Find where the given text appears and provide that cell's center as (X, Y) coordinate. 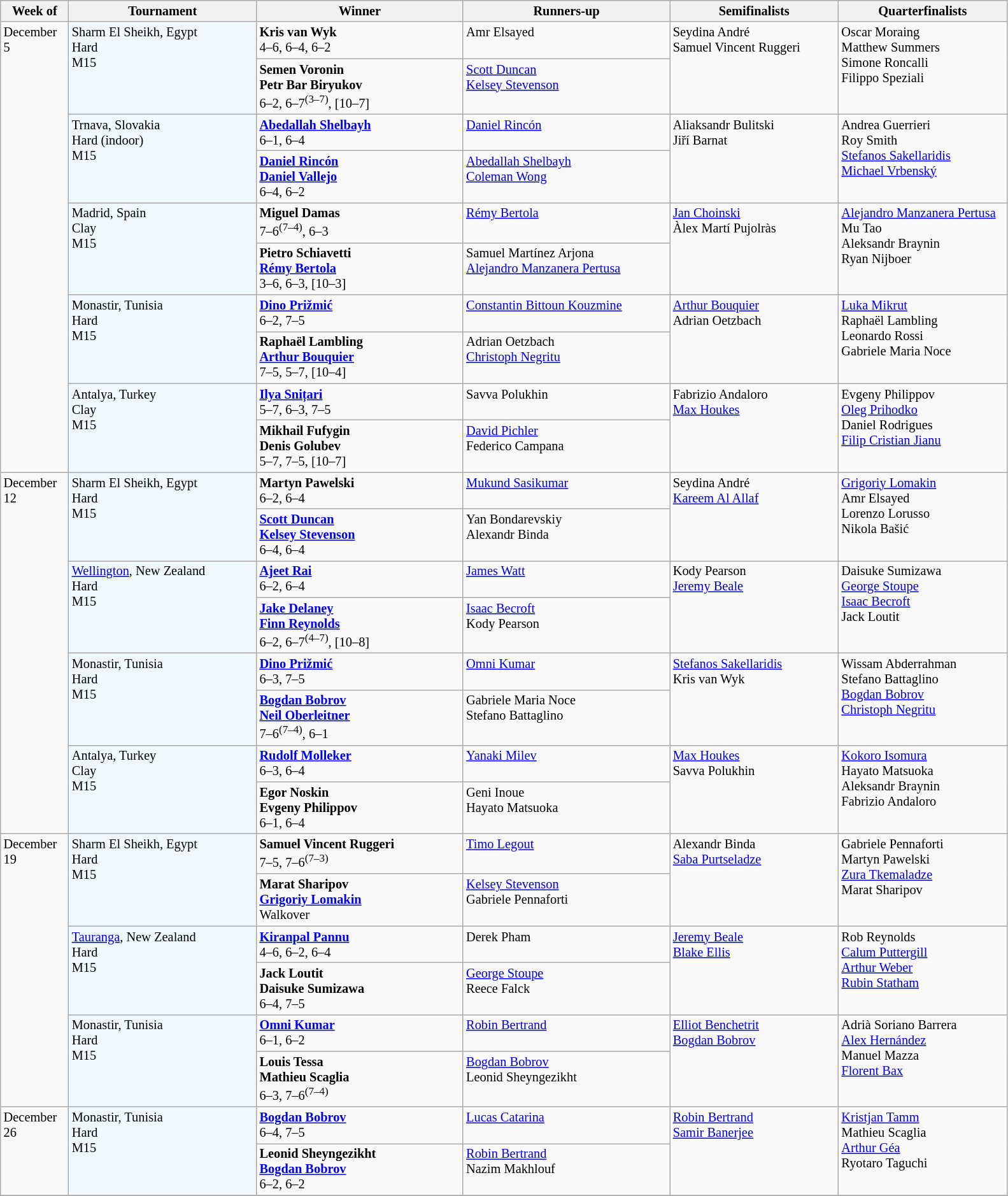
Robin Bertrand Samir Banerjee (754, 1151)
Winner (360, 11)
Tournament (163, 11)
Samuel Martínez Arjona Alejandro Manzanera Pertusa (567, 269)
David Pichler Federico Campana (567, 446)
Jan Choinski Àlex Martí Pujolràs (754, 248)
Daniel Rincón (567, 132)
Omni Kumar 6–1, 6–2 (360, 1033)
Trnava, Slovakia Hard (indoor) M15 (163, 158)
Raphaël Lambling Arthur Bouquier 7–5, 5–7, [10–4] (360, 357)
Lucas Catarina (567, 1125)
Kody Pearson Jeremy Beale (754, 606)
Mikhail Fufygin Denis Golubev 5–7, 7–5, [10–7] (360, 446)
Gabriele Pennaforti Martyn Pawelski Zura Tkemaladze Marat Sharipov (923, 880)
Quarterfinalists (923, 11)
Jake Delaney Finn Reynolds 6–2, 6–7(4–7), [10–8] (360, 625)
December 26 (34, 1151)
Rob Reynolds Calum Puttergill Arthur Weber Rubin Statham (923, 971)
Bogdan Bobrov Leonid Sheyngezikht (567, 1079)
Savva Polukhin (567, 402)
Dino Prižmić 6–2, 7–5 (360, 313)
Geni Inoue Hayato Matsuoka (567, 808)
Robin Bertrand (567, 1033)
Kris van Wyk 4–6, 6–4, 6–2 (360, 40)
Ajeet Rai 6–2, 6–4 (360, 579)
George Stoupe Reece Falck (567, 988)
Seydina André Samuel Vincent Ruggeri (754, 68)
Semifinalists (754, 11)
Egor Noskin Evgeny Philippov 6–1, 6–4 (360, 808)
Evgeny Philippov Oleg Prihodko Daniel Rodrigues Filip Cristian Jianu (923, 428)
December 12 (34, 653)
Derek Pham (567, 944)
Seydina André Kareem Al Allaf (754, 516)
Grigoriy Lomakin Amr Elsayed Lorenzo Lorusso Nikola Bašić (923, 516)
Yan Bondarevskiy Alexandr Binda (567, 535)
Week of (34, 11)
Dino Prižmić 6–3, 7–5 (360, 671)
Daisuke Sumizawa George Stoupe Isaac Becroft Jack Loutit (923, 606)
Yanaki Milev (567, 764)
Andrea Guerrieri Roy Smith Stefanos Sakellaridis Michael Vrbenský (923, 158)
Tauranga, New Zealand Hard M15 (163, 971)
Gabriele Maria Noce Stefano Battaglino (567, 717)
Semen Voronin Petr Bar Biryukov 6–2, 6–7(3–7), [10–7] (360, 87)
Rudolf Molleker 6–3, 6–4 (360, 764)
Martyn Pawelski 6–2, 6–4 (360, 490)
Constantin Bittoun Kouzmine (567, 313)
Luka Mikrut Raphaël Lambling Leonardo Rossi Gabriele Maria Noce (923, 339)
Leonid Sheyngezikht Bogdan Bobrov 6–2, 6–2 (360, 1169)
Mukund Sasikumar (567, 490)
Elliot Benchetrit Bogdan Bobrov (754, 1061)
Scott Duncan Kelsey Stevenson 6–4, 6–4 (360, 535)
Marat Sharipov Grigoriy Lomakin Walkover (360, 900)
December 5 (34, 247)
Jack Loutit Daisuke Sumizawa 6–4, 7–5 (360, 988)
Fabrizio Andaloro Max Houkes (754, 428)
Isaac Becroft Kody Pearson (567, 625)
Pietro Schiavetti Rémy Bertola 3–6, 6–3, [10–3] (360, 269)
Robin Bertrand Nazim Makhlouf (567, 1169)
Rémy Bertola (567, 223)
Alexandr Binda Saba Purtseladze (754, 880)
Max Houkes Savva Polukhin (754, 790)
Arthur Bouquier Adrian Oetzbach (754, 339)
Alejandro Manzanera Pertusa Mu Tao Aleksandr Braynin Ryan Nijboer (923, 248)
December 19 (34, 971)
Abedallah Shelbayh 6–1, 6–4 (360, 132)
Daniel Rincón Daniel Vallejo 6–4, 6–2 (360, 176)
Kokoro Isomura Hayato Matsuoka Aleksandr Braynin Fabrizio Andaloro (923, 790)
Wellington, New Zealand Hard M15 (163, 606)
Jeremy Beale Blake Ellis (754, 971)
Kelsey Stevenson Gabriele Pennaforti (567, 900)
Abedallah Shelbayh Coleman Wong (567, 176)
Bogdan Bobrov 6–4, 7–5 (360, 1125)
Kristjan Tamm Mathieu Scaglia Arthur Géa Ryotaro Taguchi (923, 1151)
James Watt (567, 579)
Omni Kumar (567, 671)
Runners-up (567, 11)
Miguel Damas 7–6(7–4), 6–3 (360, 223)
Ilya Snițari 5–7, 6–3, 7–5 (360, 402)
Samuel Vincent Ruggeri 7–5, 7–6(7–3) (360, 853)
Aliaksandr Bulitski Jiří Barnat (754, 158)
Louis Tessa Mathieu Scaglia 6–3, 7–6(7–4) (360, 1079)
Kiranpal Pannu 4–6, 6–2, 6–4 (360, 944)
Timo Legout (567, 853)
Amr Elsayed (567, 40)
Adrian Oetzbach Christoph Negritu (567, 357)
Oscar Moraing Matthew Summers Simone Roncalli Filippo Speziali (923, 68)
Stefanos Sakellaridis Kris van Wyk (754, 699)
Bogdan Bobrov Neil Oberleitner 7–6(7–4), 6–1 (360, 717)
Wissam Abderrahman Stefano Battaglino Bogdan Bobrov Christoph Negritu (923, 699)
Scott Duncan Kelsey Stevenson (567, 87)
Adrià Soriano Barrera Alex Hernández Manuel Mazza Florent Bax (923, 1061)
Madrid, Spain Clay M15 (163, 248)
